Identify which cell holds the provided text, then report its [X, Y] central coordinate. 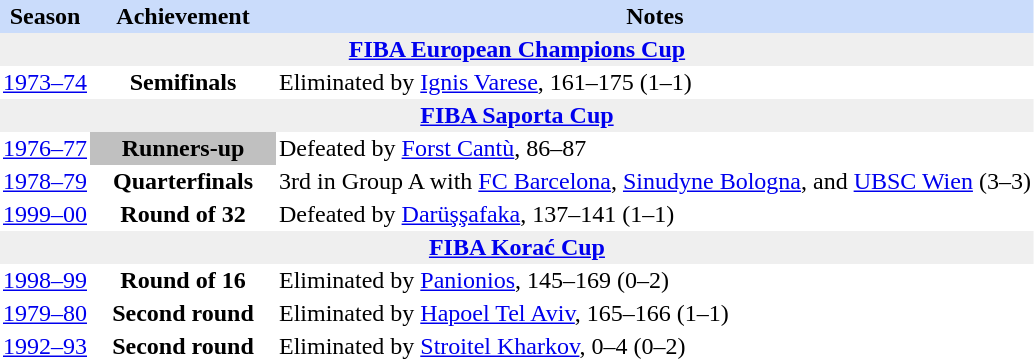
Eliminated by Ignis Varese, 161–175 (1–1) [655, 82]
Runners-up [183, 148]
Defeated by Forst Cantù, 86–87 [655, 148]
FIBA European Champions Cup [517, 50]
Notes [655, 16]
1979–80 [45, 314]
Second round [183, 314]
1978–79 [45, 182]
3rd in Group A with FC Barcelona, Sinudyne Bologna, and UBSC Wien (3–3) [655, 182]
FIBA Korać Cup [517, 248]
FIBA Saporta Cup [517, 116]
Eliminated by Hapoel Tel Aviv, 165–166 (1–1) [655, 314]
1999–00 [45, 214]
Round of 32 [183, 214]
Round of 16 [183, 280]
1973–74 [45, 82]
1998–99 [45, 280]
Season [45, 16]
Defeated by Darüşşafaka, 137–141 (1–1) [655, 214]
Quarterfinals [183, 182]
1976–77 [45, 148]
Eliminated by Panionios, 145–169 (0–2) [655, 280]
Achievement [183, 16]
Semifinals [183, 82]
